Output the [X, Y] coordinate of the center of the cell containing the given text.  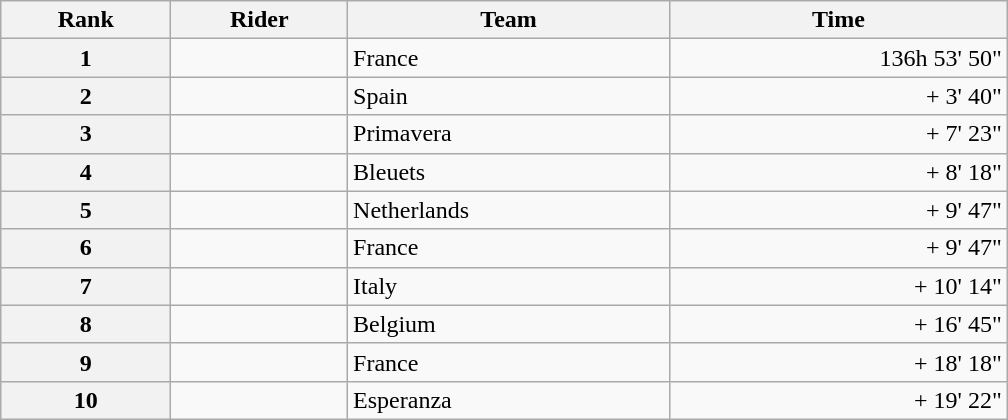
9 [86, 362]
8 [86, 324]
Spain [509, 96]
3 [86, 134]
5 [86, 210]
+ 10' 14" [839, 286]
+ 19' 22" [839, 400]
Rider [260, 20]
Netherlands [509, 210]
1 [86, 58]
+ 7' 23" [839, 134]
136h 53' 50" [839, 58]
+ 16' 45" [839, 324]
Bleuets [509, 172]
6 [86, 248]
7 [86, 286]
+ 8' 18" [839, 172]
Esperanza [509, 400]
Team [509, 20]
4 [86, 172]
+ 18' 18" [839, 362]
Primavera [509, 134]
Rank [86, 20]
Italy [509, 286]
2 [86, 96]
Time [839, 20]
10 [86, 400]
Belgium [509, 324]
+ 3' 40" [839, 96]
